Identify which cell holds the provided text, then report its [x, y] central coordinate. 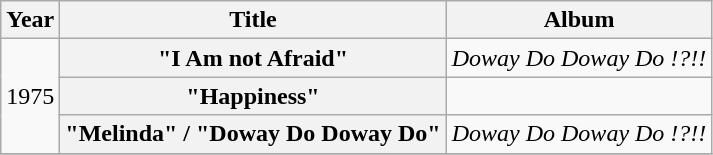
"Melinda" / "Doway Do Doway Do" [253, 134]
1975 [30, 96]
Title [253, 20]
"Happiness" [253, 96]
"I Am not Afraid" [253, 58]
Year [30, 20]
Album [579, 20]
